Locate the cell with the specified text and output its (X, Y) center coordinate. 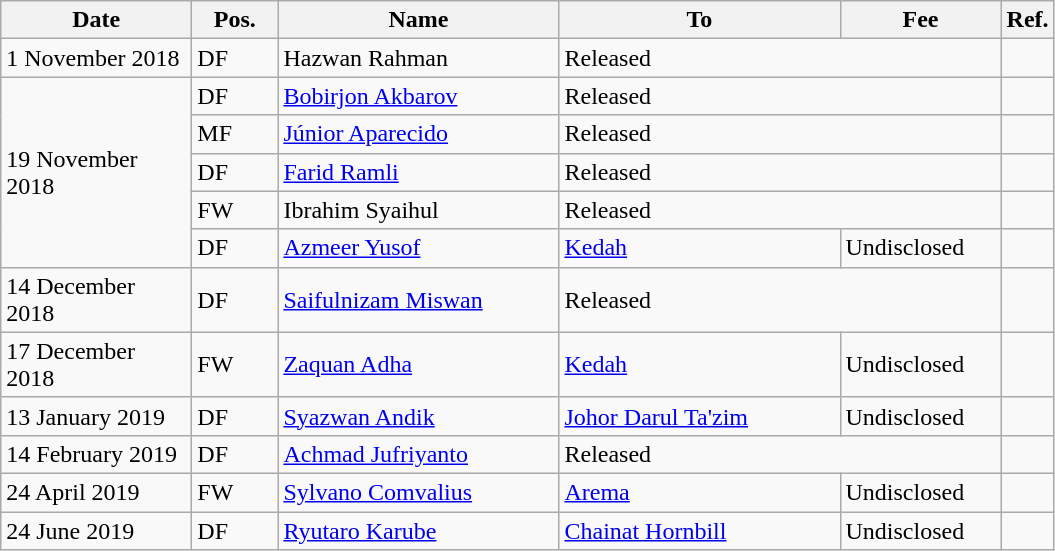
Bobirjon Akbarov (418, 96)
Júnior Aparecido (418, 134)
MF (235, 134)
Ryutaro Karube (418, 531)
14 December 2018 (96, 300)
Name (418, 20)
24 April 2019 (96, 492)
Ibrahim Syaihul (418, 210)
Azmeer Yusof (418, 248)
17 December 2018 (96, 364)
Pos. (235, 20)
Zaquan Adha (418, 364)
Date (96, 20)
Ref. (1028, 20)
19 November 2018 (96, 172)
13 January 2019 (96, 416)
Chainat Hornbill (700, 531)
Achmad Jufriyanto (418, 454)
Saifulnizam Miswan (418, 300)
24 June 2019 (96, 531)
Farid Ramli (418, 172)
14 February 2019 (96, 454)
Hazwan Rahman (418, 58)
Johor Darul Ta'zim (700, 416)
Fee (920, 20)
Sylvano Comvalius (418, 492)
Arema (700, 492)
1 November 2018 (96, 58)
Syazwan Andik (418, 416)
To (700, 20)
